Determine the (X, Y) coordinate at the center of the cell enclosing the given text.  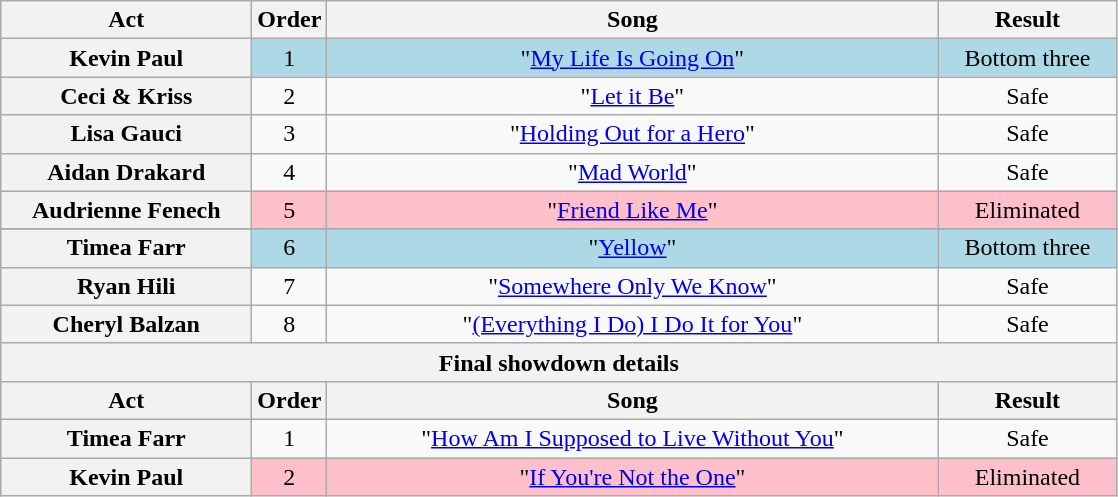
Final showdown details (559, 362)
"Let it Be" (632, 96)
"How Am I Supposed to Live Without You" (632, 438)
Cheryl Balzan (126, 324)
Lisa Gauci (126, 134)
"If You're Not the One" (632, 477)
Ryan Hili (126, 286)
"Friend Like Me" (632, 210)
Aidan Drakard (126, 172)
4 (290, 172)
"Holding Out for a Hero" (632, 134)
7 (290, 286)
6 (290, 248)
"Yellow" (632, 248)
Ceci & Kriss (126, 96)
3 (290, 134)
5 (290, 210)
"Mad World" (632, 172)
"(Everything I Do) I Do It for You" (632, 324)
"Somewhere Only We Know" (632, 286)
Audrienne Fenech (126, 210)
8 (290, 324)
"My Life Is Going On" (632, 58)
